For the text-containing cell, return its midpoint in (X, Y) coordinate format. 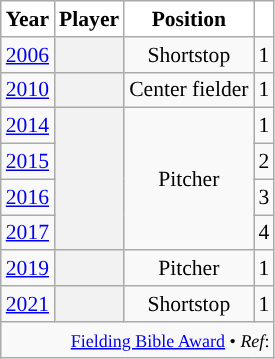
2015 (28, 162)
Position (188, 19)
2017 (28, 233)
2014 (28, 126)
2006 (28, 55)
Center fielder (188, 90)
Fielding Bible Award • Ref: (138, 340)
Player (89, 19)
2010 (28, 90)
2021 (28, 304)
Year (28, 19)
2016 (28, 197)
4 (264, 233)
3 (264, 197)
2019 (28, 269)
2 (264, 162)
